Capture the cell that displays the provided text and extract its [x, y] central coordinate. 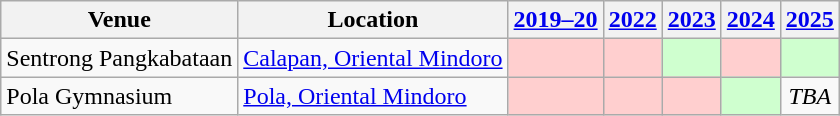
Location [373, 20]
2023 [692, 20]
2022 [632, 20]
Sentrong Pangkabataan [120, 58]
TBA [810, 96]
Pola, Oriental Mindoro [373, 96]
2019–20 [556, 20]
2025 [810, 20]
Calapan, Oriental Mindoro [373, 58]
Pola Gymnasium [120, 96]
2024 [750, 20]
Venue [120, 20]
